Identify which cell holds the provided text, then report its (x, y) central coordinate. 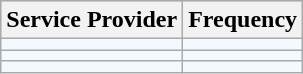
Frequency (243, 20)
Service Provider (92, 20)
